Search for the cell housing the specified text and yield its (X, Y) center coordinate. 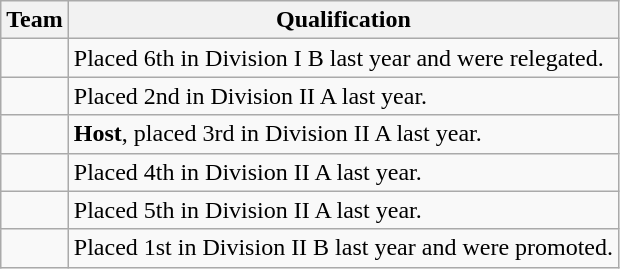
Placed 5th in Division II A last year. (343, 210)
Placed 1st in Division II B last year and were promoted. (343, 248)
Qualification (343, 20)
Placed 4th in Division II A last year. (343, 172)
Placed 6th in Division I B last year and were relegated. (343, 58)
Placed 2nd in Division II A last year. (343, 96)
Team (35, 20)
Host, placed 3rd in Division II A last year. (343, 134)
